Search for the cell housing the specified text and yield its (X, Y) center coordinate. 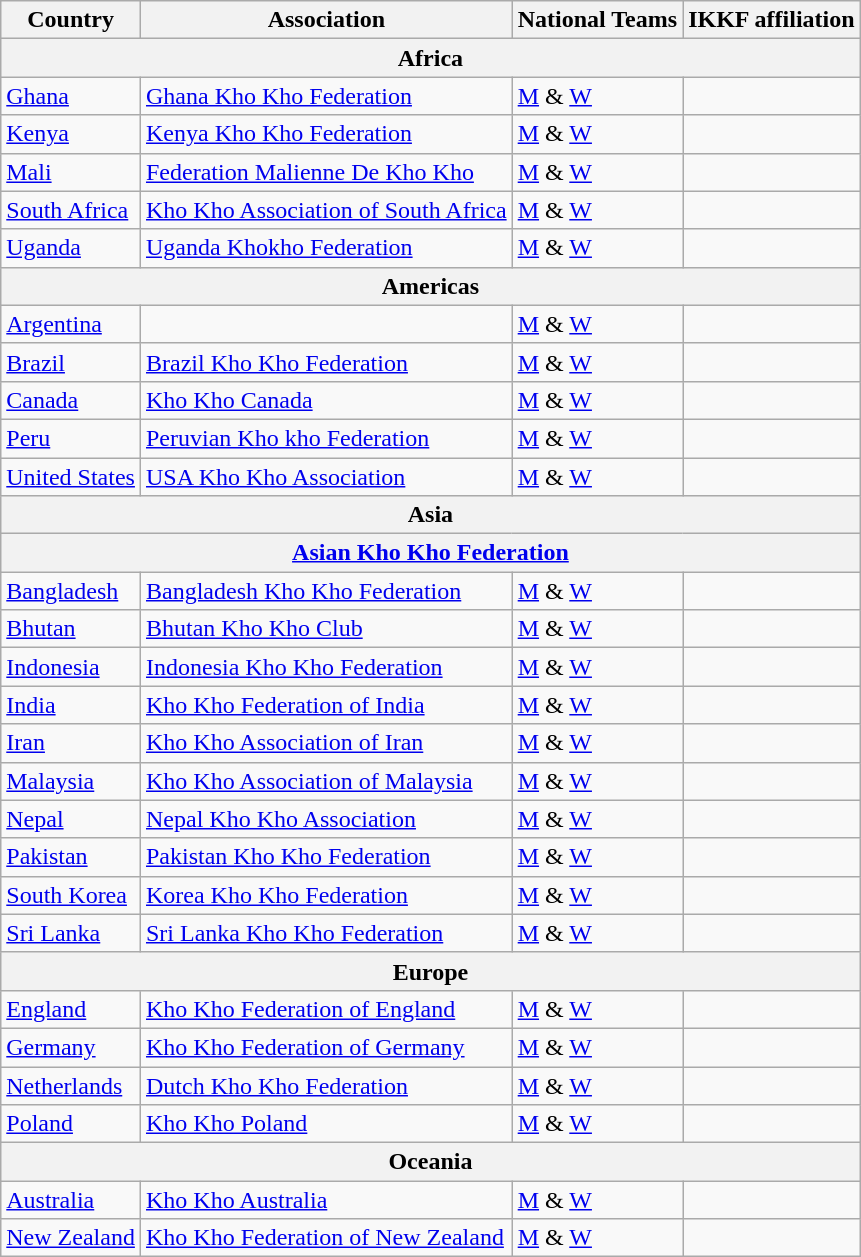
Brazil (71, 362)
Kho Kho Federation of Germany (326, 1047)
Indonesia Kho Kho Federation (326, 667)
Ghana (71, 96)
Bangladesh Kho Kho Federation (326, 591)
Australia (71, 1200)
Pakistan Kho Kho Federation (326, 857)
Bhutan (71, 629)
Africa (430, 58)
Association (326, 20)
Oceania (430, 1162)
Kho Kho Association of Malaysia (326, 781)
Iran (71, 743)
India (71, 705)
Brazil Kho Kho Federation (326, 362)
South Korea (71, 895)
Kho Kho Canada (326, 400)
Nepal (71, 819)
IKKF affiliation (772, 20)
Argentina (71, 324)
Kho Kho Federation of England (326, 1009)
Poland (71, 1124)
Sri Lanka Kho Kho Federation (326, 933)
Mali (71, 172)
Korea Kho Kho Federation (326, 895)
Kenya Kho Kho Federation (326, 134)
Dutch Kho Kho Federation (326, 1085)
South Africa (71, 210)
Bhutan Kho Kho Club (326, 629)
Bangladesh (71, 591)
Americas (430, 286)
Uganda Khokho Federation (326, 248)
Kho Kho Association of Iran (326, 743)
Peruvian Kho kho Federation (326, 438)
Kenya (71, 134)
Kho Kho Association of South Africa (326, 210)
Sri Lanka (71, 933)
Uganda (71, 248)
Nepal Kho Kho Association (326, 819)
Germany (71, 1047)
Asia (430, 515)
Europe (430, 971)
Malaysia (71, 781)
New Zealand (71, 1238)
Country (71, 20)
Asian Kho Kho Federation (430, 553)
Netherlands (71, 1085)
United States (71, 477)
National Teams (597, 20)
Canada (71, 400)
Kho Kho Federation of New Zealand (326, 1238)
England (71, 1009)
Kho Kho Poland (326, 1124)
Federation Malienne De Kho Kho (326, 172)
Indonesia (71, 667)
USA Kho Kho Association (326, 477)
Kho Kho Australia (326, 1200)
Kho Kho Federation of India (326, 705)
Pakistan (71, 857)
Ghana Kho Kho Federation (326, 96)
Peru (71, 438)
